Capture the cell that displays the provided text and extract its (X, Y) central coordinate. 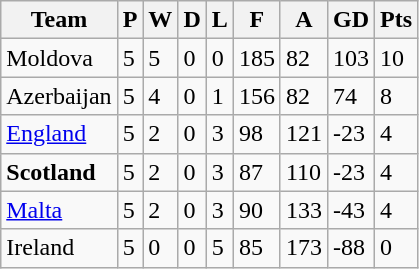
F (256, 20)
185 (256, 58)
98 (256, 134)
1 (220, 96)
90 (256, 210)
173 (304, 248)
GD (350, 20)
D (192, 20)
England (59, 134)
-88 (350, 248)
85 (256, 248)
8 (396, 96)
L (220, 20)
10 (396, 58)
156 (256, 96)
103 (350, 58)
Ireland (59, 248)
87 (256, 172)
Malta (59, 210)
-43 (350, 210)
W (160, 20)
Moldova (59, 58)
Scotland (59, 172)
Pts (396, 20)
121 (304, 134)
133 (304, 210)
110 (304, 172)
Azerbaijan (59, 96)
A (304, 20)
P (130, 20)
Team (59, 20)
74 (350, 96)
